For the text-containing cell, return its midpoint in [x, y] coordinate format. 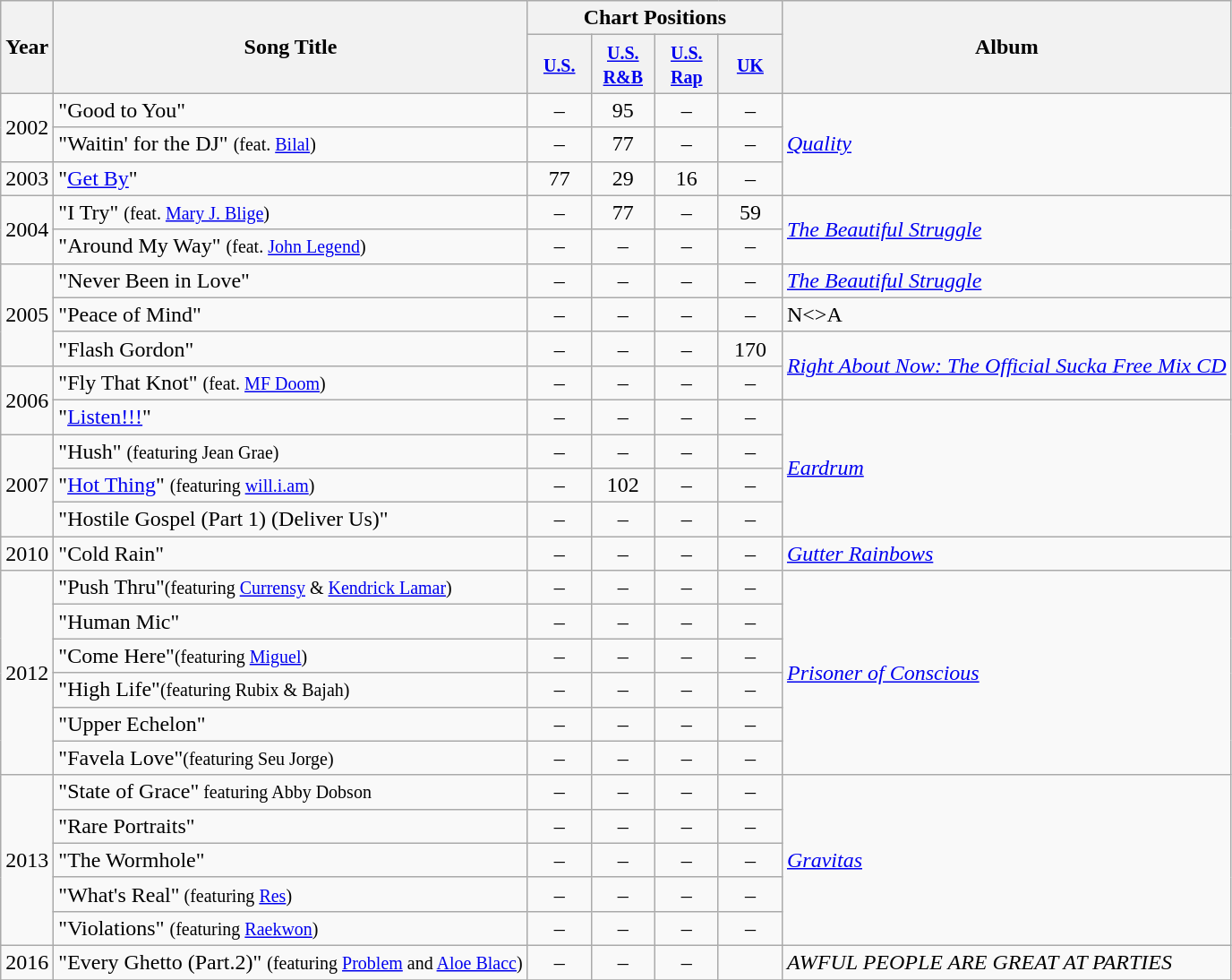
AWFUL PEOPLE ARE GREAT AT PARTIES [1006, 962]
"Never Been in Love" [290, 280]
"Come Here"(featuring Miguel) [290, 656]
"Get By" [290, 178]
2003 [27, 178]
2016 [27, 962]
Chart Positions [654, 18]
"Fly That Knot" (feat. MF Doom) [290, 383]
"Around My Way" (feat. John Legend) [290, 246]
2005 [27, 314]
29 [623, 178]
"Peace of Mind" [290, 314]
"The Wormhole" [290, 860]
"Good to You" [290, 110]
"Hostile Gospel (Part 1) (Deliver Us)" [290, 520]
"Hush" (featuring Jean Grae) [290, 451]
"Waitin' for the DJ" (feat. Bilal) [290, 144]
"Push Thru"(featuring Currensy & Kendrick Lamar) [290, 588]
U.S. Rap [686, 64]
Right About Now: The Official Sucka Free Mix CD [1006, 365]
Gutter Rainbows [1006, 554]
170 [750, 348]
"Cold Rain" [290, 554]
"High Life"(featuring Rubix & Bajah) [290, 690]
Eardrum [1006, 468]
"Hot Thing" (featuring will.i.am) [290, 486]
Year [27, 47]
"Rare Portraits" [290, 826]
Quality [1006, 144]
"I Try" (feat. Mary J. Blige) [290, 212]
U.S. [559, 64]
2013 [27, 860]
"State of Grace" featuring Abby Dobson [290, 792]
"Every Ghetto (Part.2)" (featuring Problem and Aloe Blacc) [290, 962]
"Violations" (featuring Raekwon) [290, 928]
"Flash Gordon" [290, 348]
16 [686, 178]
U.S. R&B [623, 64]
2004 [27, 229]
"Human Mic" [290, 622]
95 [623, 110]
Gravitas [1006, 860]
"Favela Love"(featuring Seu Jorge) [290, 758]
"What's Real" (featuring Res) [290, 894]
2007 [27, 485]
N<>A [1006, 314]
Album [1006, 47]
102 [623, 486]
2006 [27, 400]
Prisoner of Conscious [1006, 673]
59 [750, 212]
UK [750, 64]
"Listen!!!" [290, 417]
2002 [27, 127]
2010 [27, 554]
Song Title [290, 47]
"Upper Echelon" [290, 724]
2012 [27, 673]
